Search for the cell housing the specified text and yield its [X, Y] center coordinate. 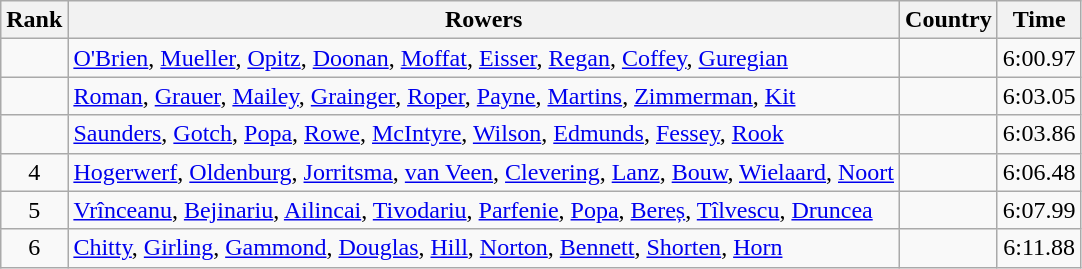
Country [949, 20]
5 [34, 210]
6:07.99 [1039, 210]
6:06.48 [1039, 172]
Time [1039, 20]
Rank [34, 20]
6:03.05 [1039, 96]
Vrînceanu, Bejinariu, Ailincai, Tivodariu, Parfenie, Popa, Bereș, Tîlvescu, Druncea [484, 210]
Hogerwerf, Oldenburg, Jorritsma, van Veen, Clevering, Lanz, Bouw, Wielaard, Noort [484, 172]
Rowers [484, 20]
6:11.88 [1039, 248]
6:00.97 [1039, 58]
Saunders, Gotch, Popa, Rowe, McIntyre, Wilson, Edmunds, Fessey, Rook [484, 134]
Chitty, Girling, Gammond, Douglas, Hill, Norton, Bennett, Shorten, Horn [484, 248]
6:03.86 [1039, 134]
O'Brien, Mueller, Opitz, Doonan, Moffat, Eisser, Regan, Coffey, Guregian [484, 58]
4 [34, 172]
Roman, Grauer, Mailey, Grainger, Roper, Payne, Martins, Zimmerman, Kit [484, 96]
6 [34, 248]
